Locate the cell with the specified text and output its (X, Y) center coordinate. 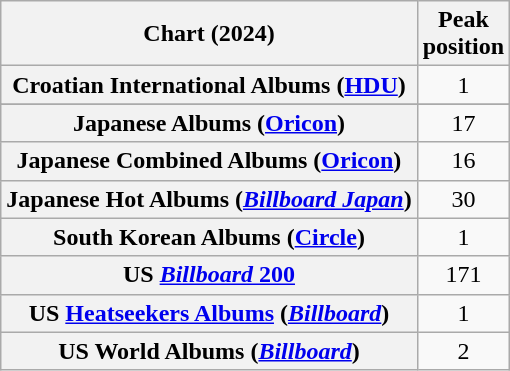
Croatian International Albums (HDU) (209, 85)
171 (463, 275)
Peakposition (463, 34)
Chart (2024) (209, 34)
US World Albums (Billboard) (209, 351)
17 (463, 123)
South Korean Albums (Circle) (209, 237)
Japanese Combined Albums (Oricon) (209, 161)
US Heatseekers Albums (Billboard) (209, 313)
US Billboard 200 (209, 275)
2 (463, 351)
16 (463, 161)
30 (463, 199)
Japanese Albums (Oricon) (209, 123)
Japanese Hot Albums (Billboard Japan) (209, 199)
